Search for the cell housing the specified text and yield its (x, y) center coordinate. 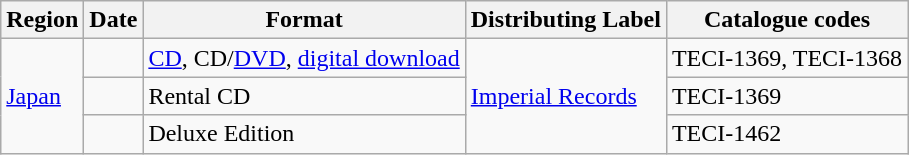
Imperial Records (566, 96)
TECI-1462 (786, 134)
Date (114, 20)
Distributing Label (566, 20)
Deluxe Edition (304, 134)
Catalogue codes (786, 20)
TECI-1369, TECI-1368 (786, 58)
TECI-1369 (786, 96)
CD, CD/DVD, digital download (304, 58)
Japan (42, 96)
Rental CD (304, 96)
Region (42, 20)
Format (304, 20)
